For the text-containing cell, return its midpoint in [X, Y] coordinate format. 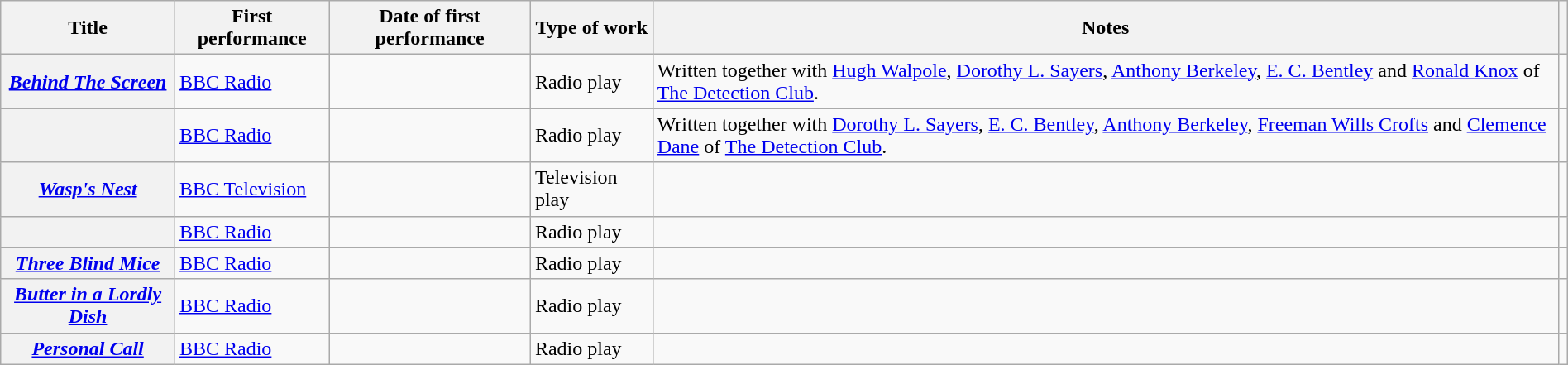
Butter in a Lordly Dish [88, 306]
Written together with Dorothy L. Sayers, E. C. Bentley, Anthony Berkeley, Freeman Wills Crofts and Clemence Dane of The Detection Club. [1105, 136]
Written together with Hugh Walpole, Dorothy L. Sayers, Anthony Berkeley, E. C. Bentley and Ronald Knox of The Detection Club. [1105, 81]
BBC Television [251, 189]
Wasp's Nest [88, 189]
Date of first performance [430, 28]
Behind The Screen [88, 81]
Personal Call [88, 348]
Three Blind Mice [88, 263]
Title [88, 28]
Type of work [591, 28]
Television play [591, 189]
First performance [251, 28]
Notes [1105, 28]
